Locate the cell with the specified text and output its [X, Y] center coordinate. 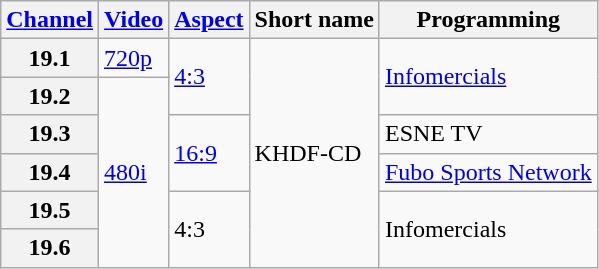
19.1 [50, 58]
Channel [50, 20]
19.2 [50, 96]
Fubo Sports Network [488, 172]
Short name [314, 20]
Programming [488, 20]
Aspect [209, 20]
720p [134, 58]
19.3 [50, 134]
480i [134, 172]
KHDF-CD [314, 153]
19.4 [50, 172]
ESNE TV [488, 134]
Video [134, 20]
16:9 [209, 153]
19.5 [50, 210]
19.6 [50, 248]
